For the text-containing cell, return its midpoint in [x, y] coordinate format. 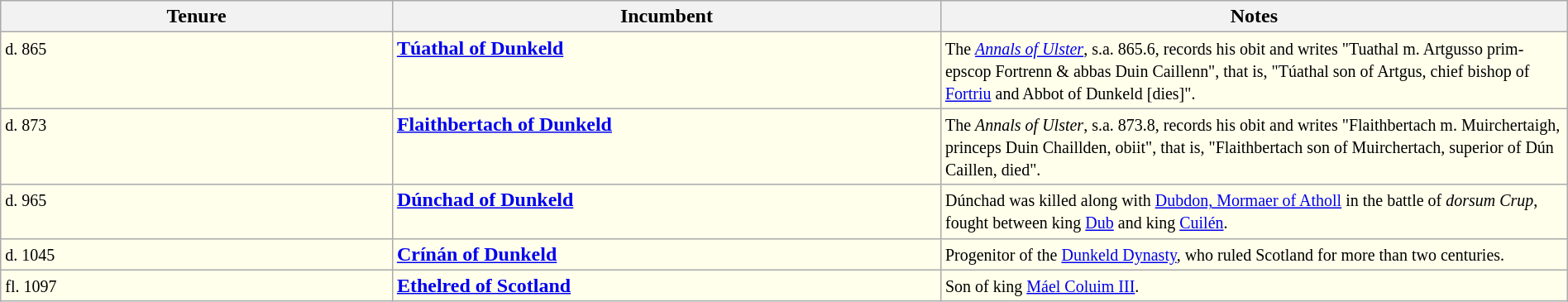
Progenitor of the Dunkeld Dynasty, who ruled Scotland for more than two centuries. [1254, 254]
Dúnchad was killed along with Dubdon, Mormaer of Atholl in the battle of dorsum Crup, fought between king Dub and king Cuilén. [1254, 212]
Crínán of Dunkeld [667, 254]
d. 965 [197, 212]
d. 873 [197, 146]
Dúnchad of Dunkeld [667, 212]
fl. 1097 [197, 285]
Notes [1254, 17]
Incumbent [667, 17]
Flaithbertach of Dunkeld [667, 146]
Tenure [197, 17]
Son of king Máel Coluim III. [1254, 285]
d. 865 [197, 70]
Túathal of Dunkeld [667, 70]
d. 1045 [197, 254]
Ethelred of Scotland [667, 285]
